Detect which cell encompasses the target text, then output its (X, Y) center coordinate. 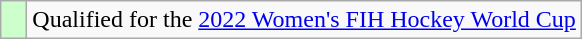
Qualified for the 2022 Women's FIH Hockey World Cup (304, 20)
